Provide the (X, Y) coordinate of the cell's center where the given text is located.  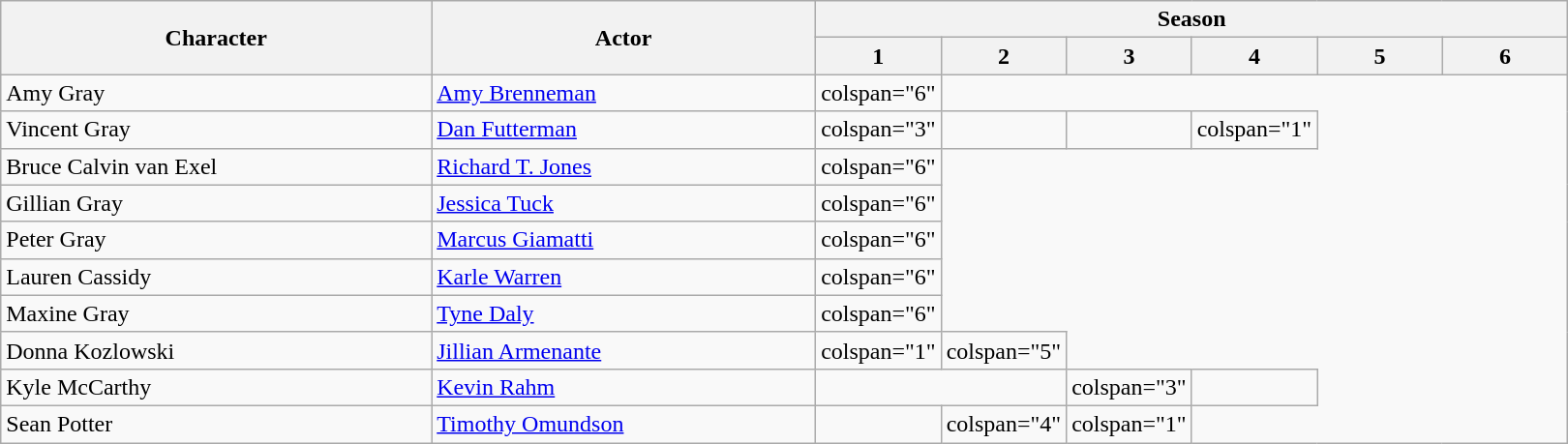
Sean Potter (217, 424)
3 (1130, 56)
Amy Brenneman (623, 93)
Peter Gray (217, 240)
5 (1380, 56)
Kyle McCarthy (217, 387)
Jillian Armenante (623, 350)
Season (1192, 19)
Amy Gray (217, 93)
Actor (623, 38)
colspan="4" (1004, 424)
Donna Kozlowski (217, 350)
Bruce Calvin van Exel (217, 166)
Karle Warren (623, 277)
Marcus Giamatti (623, 240)
6 (1505, 56)
Lauren Cassidy (217, 277)
Tyne Daly (623, 313)
Jessica Tuck (623, 203)
colspan="5" (1004, 350)
Gillian Gray (217, 203)
Character (217, 38)
Maxine Gray (217, 313)
4 (1254, 56)
2 (1004, 56)
1 (879, 56)
Timothy Omundson (623, 424)
Vincent Gray (217, 130)
Dan Futterman (623, 130)
Kevin Rahm (623, 387)
Richard T. Jones (623, 166)
